From the cell containing the given text, extract its center point as [x, y] coordinate. 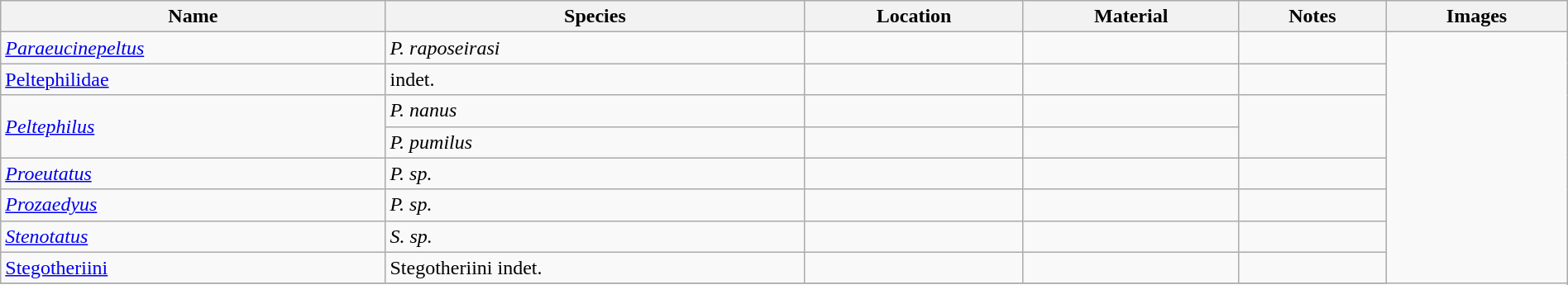
Peltephilidae [194, 79]
Stegotheriini indet. [595, 268]
Material [1131, 17]
indet. [595, 79]
Stenotatus [194, 236]
Peltephilus [194, 126]
Notes [1312, 17]
Name [194, 17]
P. pumilus [595, 142]
Paraeucinepeltus [194, 48]
P. nanus [595, 111]
Prozaedyus [194, 205]
Species [595, 17]
Proeutatus [194, 173]
Images [1477, 17]
S. sp. [595, 236]
Stegotheriini [194, 268]
P. raposeirasi [595, 48]
Location [914, 17]
